Output the (x, y) coordinate of the center of the cell containing the given text.  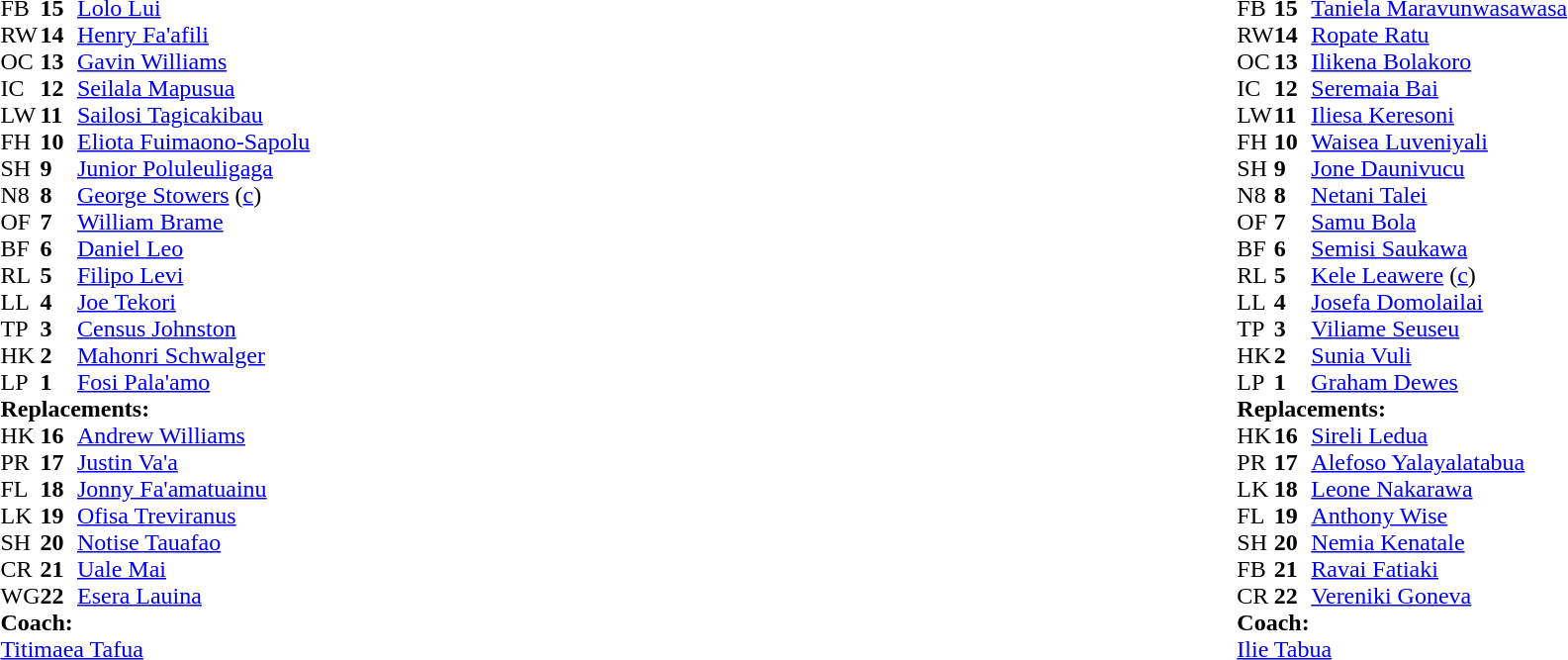
Leone Nakarawa (1438, 489)
Seremaia Bai (1438, 89)
Semisi Saukawa (1438, 249)
Josefa Domolailai (1438, 303)
Ofisa Treviranus (194, 517)
Fosi Pala'amo (194, 382)
Joe Tekori (194, 303)
Daniel Leo (194, 249)
Eliota Fuimaono-Sapolu (194, 142)
William Brame (194, 222)
Sireli Ledua (1438, 435)
Filipo Levi (194, 275)
Kele Leawere (c) (1438, 275)
Waisea Luveniyali (1438, 142)
Seilala Mapusua (194, 89)
Henry Fa'afili (194, 36)
Notise Tauafao (194, 542)
Graham Dewes (1438, 382)
Anthony Wise (1438, 517)
Alefoso Yalayalatabua (1438, 463)
Esera Lauina (194, 596)
Jone Daunivucu (1438, 168)
WG (20, 596)
Justin Va'a (194, 463)
Ilikena Bolakoro (1438, 61)
Viliame Seuseu (1438, 329)
Sunia Vuli (1438, 356)
FB (1255, 570)
Nemia Kenatale (1438, 542)
Sailosi Tagicakibau (194, 115)
Jonny Fa'amatuainu (194, 489)
Junior Poluleuligaga (194, 168)
Iliesa Keresoni (1438, 115)
George Stowers (c) (194, 196)
Vereniki Goneva (1438, 596)
Uale Mai (194, 570)
Netani Talei (1438, 196)
Ravai Fatiaki (1438, 570)
Gavin Williams (194, 61)
Samu Bola (1438, 222)
Census Johnston (194, 329)
Ropate Ratu (1438, 36)
Andrew Williams (194, 435)
Mahonri Schwalger (194, 356)
